Pinpoint the cell where the given text exists, returning its [x, y] midpoint coordinate. 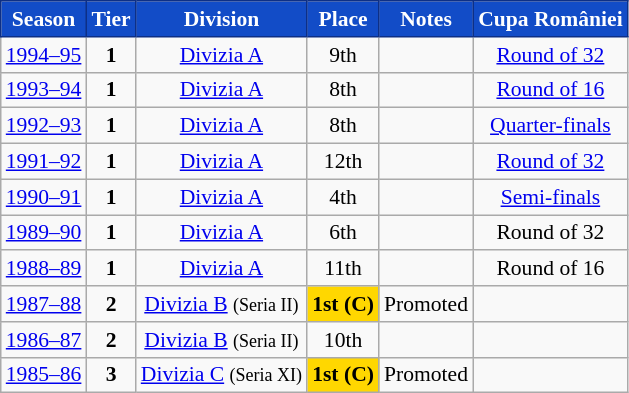
1993–94 [44, 90]
Divizia C (Seria XI) [222, 375]
9th [343, 55]
Season [44, 19]
1985–86 [44, 375]
1991–92 [44, 162]
1990–91 [44, 197]
10th [343, 340]
1992–93 [44, 126]
Cupa României [550, 19]
Tier [110, 19]
Quarter-finals [550, 126]
Notes [426, 19]
1987–88 [44, 304]
11th [343, 269]
1994–95 [44, 55]
1988–89 [44, 269]
3 [110, 375]
1989–90 [44, 233]
12th [343, 162]
4th [343, 197]
Division [222, 19]
6th [343, 233]
Semi-finals [550, 197]
1986–87 [44, 340]
Place [343, 19]
